Pinpoint the cell where the given text exists, returning its (x, y) midpoint coordinate. 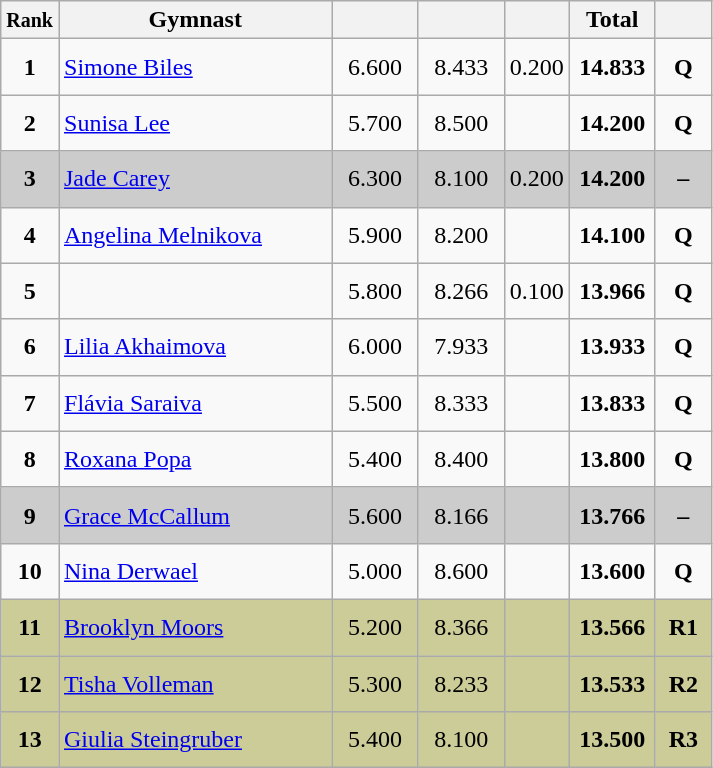
13.766 (612, 515)
8.266 (461, 291)
13.500 (612, 740)
8.200 (461, 235)
5.600 (375, 515)
2 (30, 123)
13.600 (612, 571)
10 (30, 571)
Brooklyn Moors (195, 627)
13.566 (612, 627)
Giulia Steingruber (195, 740)
6 (30, 347)
Sunisa Lee (195, 123)
13.833 (612, 403)
14.100 (612, 235)
5.800 (375, 291)
6.600 (375, 67)
3 (30, 179)
Simone Biles (195, 67)
7.933 (461, 347)
9 (30, 515)
11 (30, 627)
Grace McCallum (195, 515)
5.700 (375, 123)
R2 (683, 684)
R1 (683, 627)
13 (30, 740)
Nina Derwael (195, 571)
Rank (30, 20)
Gymnast (195, 20)
13.966 (612, 291)
13.533 (612, 684)
14.833 (612, 67)
8.333 (461, 403)
8.600 (461, 571)
5.300 (375, 684)
8.233 (461, 684)
Jade Carey (195, 179)
5.900 (375, 235)
13.800 (612, 459)
Lilia Akhaimova (195, 347)
Tisha Volleman (195, 684)
R3 (683, 740)
13.933 (612, 347)
8 (30, 459)
6.300 (375, 179)
0.100 (536, 291)
5.500 (375, 403)
7 (30, 403)
Angelina Melnikova (195, 235)
1 (30, 67)
8.366 (461, 627)
5.000 (375, 571)
Total (612, 20)
8.166 (461, 515)
6.000 (375, 347)
8.433 (461, 67)
Flávia Saraiva (195, 403)
Roxana Popa (195, 459)
12 (30, 684)
5 (30, 291)
5.200 (375, 627)
4 (30, 235)
8.400 (461, 459)
8.500 (461, 123)
